Provide the [X, Y] coordinate of the cell's center where the given text is located.  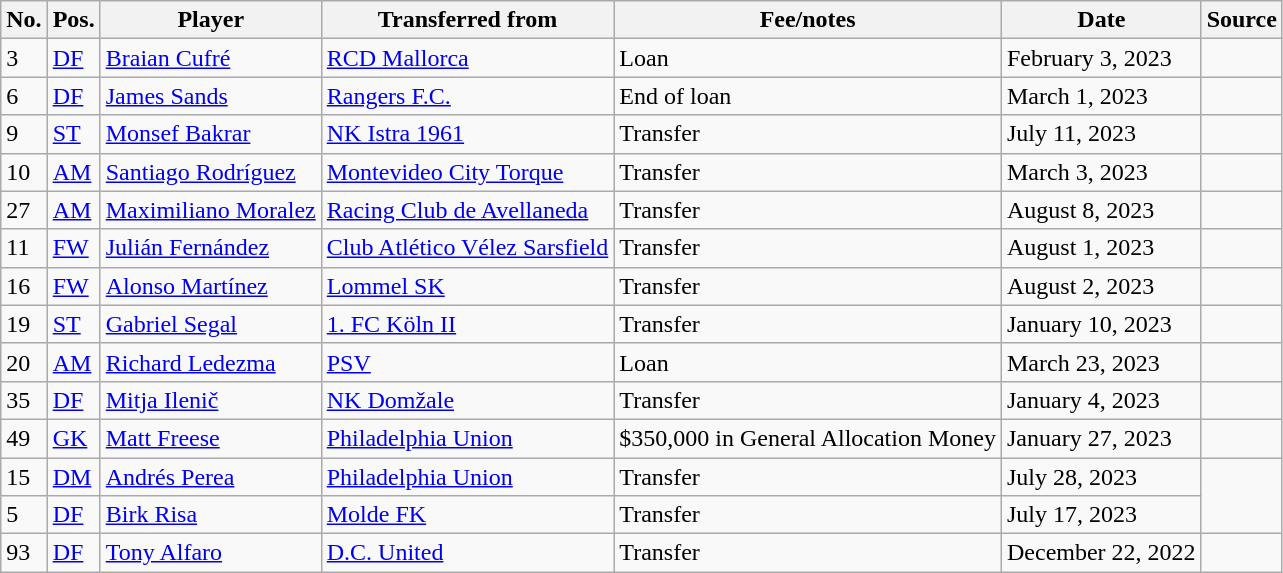
Rangers F.C. [468, 96]
Richard Ledezma [210, 362]
July 17, 2023 [1101, 515]
PSV [468, 362]
GK [74, 438]
11 [24, 248]
DM [74, 477]
Julián Fernández [210, 248]
August 8, 2023 [1101, 210]
D.C. United [468, 553]
5 [24, 515]
Date [1101, 20]
Lommel SK [468, 286]
Maximiliano Moralez [210, 210]
93 [24, 553]
Birk Risa [210, 515]
James Sands [210, 96]
End of loan [808, 96]
NK Domžale [468, 400]
Gabriel Segal [210, 324]
19 [24, 324]
No. [24, 20]
Molde FK [468, 515]
August 1, 2023 [1101, 248]
Matt Freese [210, 438]
$350,000 in General Allocation Money [808, 438]
Mitja Ilenič [210, 400]
March 1, 2023 [1101, 96]
NK Istra 1961 [468, 134]
35 [24, 400]
July 28, 2023 [1101, 477]
Alonso Martínez [210, 286]
16 [24, 286]
Transferred from [468, 20]
20 [24, 362]
Braian Cufré [210, 58]
Club Atlético Vélez Sarsfield [468, 248]
RCD Mallorca [468, 58]
15 [24, 477]
Pos. [74, 20]
Tony Alfaro [210, 553]
March 3, 2023 [1101, 172]
Andrés Perea [210, 477]
January 27, 2023 [1101, 438]
Source [1242, 20]
February 3, 2023 [1101, 58]
Fee/notes [808, 20]
March 23, 2023 [1101, 362]
49 [24, 438]
Santiago Rodríguez [210, 172]
10 [24, 172]
9 [24, 134]
1. FC Köln II [468, 324]
August 2, 2023 [1101, 286]
January 10, 2023 [1101, 324]
3 [24, 58]
Montevideo City Torque [468, 172]
Racing Club de Avellaneda [468, 210]
July 11, 2023 [1101, 134]
January 4, 2023 [1101, 400]
Monsef Bakrar [210, 134]
27 [24, 210]
December 22, 2022 [1101, 553]
6 [24, 96]
Player [210, 20]
